Extract the [x, y] coordinate from the center of the cell holding the provided text.  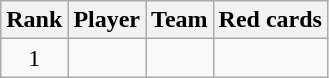
Rank [34, 20]
Team [180, 20]
Red cards [270, 20]
1 [34, 58]
Player [107, 20]
